Return the [X, Y] coordinate for the center point of the cell that contains the specified text.  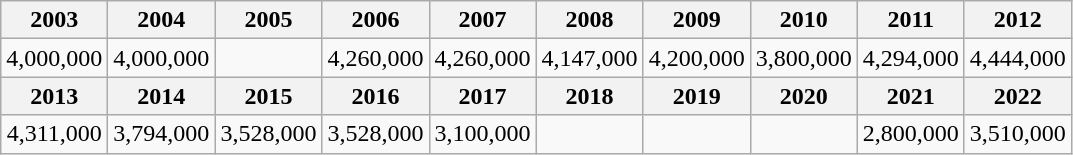
2009 [696, 20]
2010 [804, 20]
4,294,000 [910, 58]
2011 [910, 20]
2004 [162, 20]
2013 [54, 96]
2018 [590, 96]
3,794,000 [162, 134]
4,147,000 [590, 58]
2021 [910, 96]
2,800,000 [910, 134]
2007 [482, 20]
4,200,000 [696, 58]
2005 [268, 20]
2012 [1018, 20]
3,510,000 [1018, 134]
4,311,000 [54, 134]
4,444,000 [1018, 58]
2020 [804, 96]
2019 [696, 96]
3,800,000 [804, 58]
2022 [1018, 96]
2015 [268, 96]
2006 [376, 20]
2017 [482, 96]
2008 [590, 20]
3,100,000 [482, 134]
2014 [162, 96]
2003 [54, 20]
2016 [376, 96]
